Identify which cell holds the provided text, then report its [X, Y] central coordinate. 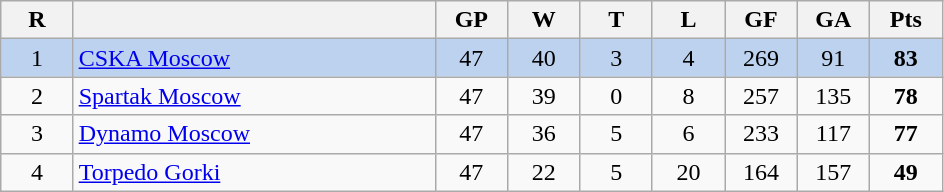
257 [761, 96]
CSKA Moscow [254, 58]
39 [544, 96]
6 [688, 134]
2 [37, 96]
49 [906, 172]
36 [544, 134]
Torpedo Gorki [254, 172]
20 [688, 172]
40 [544, 58]
L [688, 20]
269 [761, 58]
77 [906, 134]
135 [833, 96]
22 [544, 172]
8 [688, 96]
233 [761, 134]
T [616, 20]
91 [833, 58]
Dynamo Moscow [254, 134]
Pts [906, 20]
GF [761, 20]
0 [616, 96]
Spartak Moscow [254, 96]
157 [833, 172]
GP [471, 20]
R [37, 20]
W [544, 20]
78 [906, 96]
117 [833, 134]
164 [761, 172]
GA [833, 20]
83 [906, 58]
1 [37, 58]
